Capture the cell that displays the provided text and extract its [x, y] central coordinate. 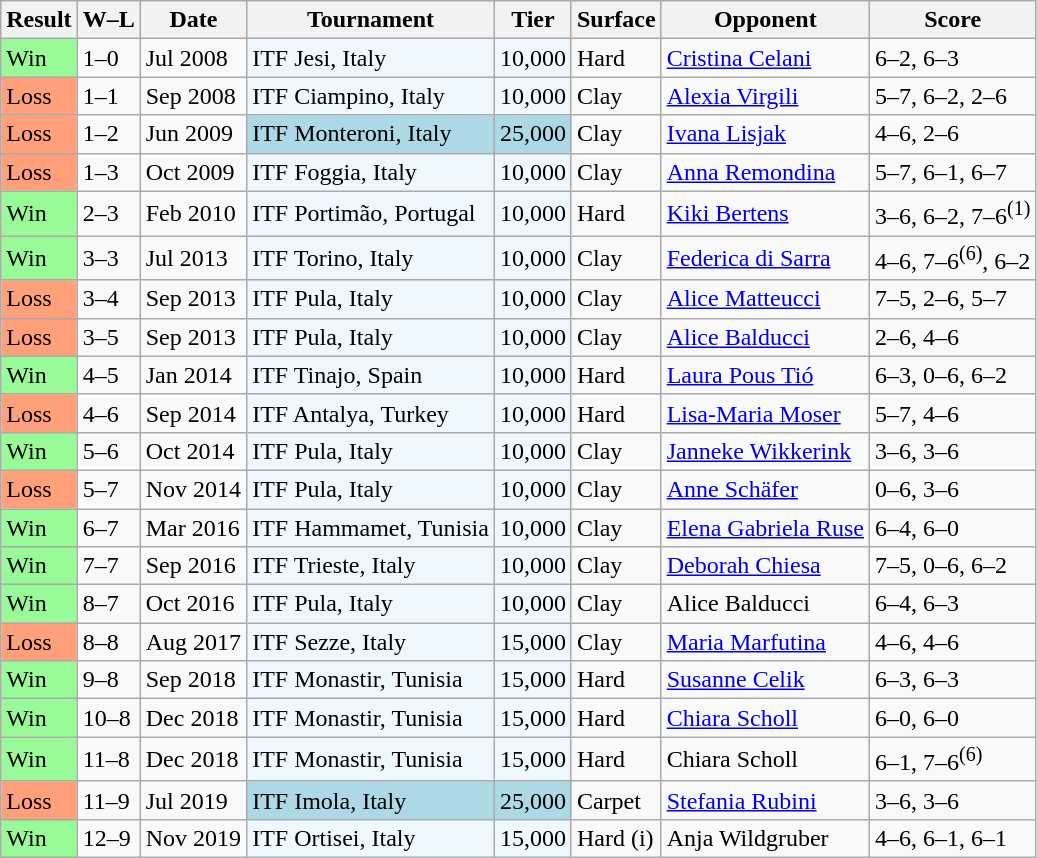
Alexia Virgili [765, 96]
7–7 [108, 566]
Maria Marfutina [765, 642]
5–6 [108, 451]
9–8 [108, 680]
1–3 [108, 172]
Mar 2016 [193, 528]
ITF Ciampino, Italy [371, 96]
Surface [616, 20]
5–7 [108, 489]
Janneke Wikkerink [765, 451]
Date [193, 20]
Jul 2019 [193, 800]
Cristina Celani [765, 58]
6–4, 6–3 [952, 604]
3–3 [108, 258]
Aug 2017 [193, 642]
Laura Pous Tió [765, 375]
6–0, 6–0 [952, 718]
Elena Gabriela Ruse [765, 528]
Federica di Sarra [765, 258]
6–7 [108, 528]
Feb 2010 [193, 214]
Anna Remondina [765, 172]
8–7 [108, 604]
4–6, 4–6 [952, 642]
4–6 [108, 413]
Sep 2014 [193, 413]
Jun 2009 [193, 134]
ITF Antalya, Turkey [371, 413]
Sep 2018 [193, 680]
ITF Portimão, Portugal [371, 214]
Lisa-Maria Moser [765, 413]
ITF Ortisei, Italy [371, 839]
5–7, 6–1, 6–7 [952, 172]
ITF Imola, Italy [371, 800]
ITF Jesi, Italy [371, 58]
Sep 2016 [193, 566]
1–0 [108, 58]
Susanne Celik [765, 680]
6–3, 0–6, 6–2 [952, 375]
Nov 2014 [193, 489]
5–7, 4–6 [952, 413]
2–3 [108, 214]
Oct 2014 [193, 451]
Tier [532, 20]
7–5, 2–6, 5–7 [952, 299]
4–6, 2–6 [952, 134]
Oct 2009 [193, 172]
ITF Foggia, Italy [371, 172]
ITF Tinajo, Spain [371, 375]
Carpet [616, 800]
1–1 [108, 96]
4–6, 6–1, 6–1 [952, 839]
6–1, 7–6(6) [952, 760]
6–4, 6–0 [952, 528]
10–8 [108, 718]
ITF Hammamet, Tunisia [371, 528]
4–6, 7–6(6), 6–2 [952, 258]
Jan 2014 [193, 375]
ITF Torino, Italy [371, 258]
Nov 2019 [193, 839]
4–5 [108, 375]
W–L [108, 20]
1–2 [108, 134]
Kiki Bertens [765, 214]
6–3, 6–3 [952, 680]
Jul 2013 [193, 258]
Anne Schäfer [765, 489]
Deborah Chiesa [765, 566]
5–7, 6–2, 2–6 [952, 96]
2–6, 4–6 [952, 337]
Tournament [371, 20]
Hard (i) [616, 839]
12–9 [108, 839]
Oct 2016 [193, 604]
Sep 2008 [193, 96]
Opponent [765, 20]
Result [39, 20]
ITF Monteroni, Italy [371, 134]
3–5 [108, 337]
Anja Wildgruber [765, 839]
Jul 2008 [193, 58]
Alice Matteucci [765, 299]
3–4 [108, 299]
11–8 [108, 760]
ITF Trieste, Italy [371, 566]
8–8 [108, 642]
Stefania Rubini [765, 800]
Ivana Lisjak [765, 134]
3–6, 6–2, 7–6(1) [952, 214]
6–2, 6–3 [952, 58]
11–9 [108, 800]
7–5, 0–6, 6–2 [952, 566]
ITF Sezze, Italy [371, 642]
Score [952, 20]
0–6, 3–6 [952, 489]
